Provide the (x, y) coordinate of the cell's center where the given text is located.  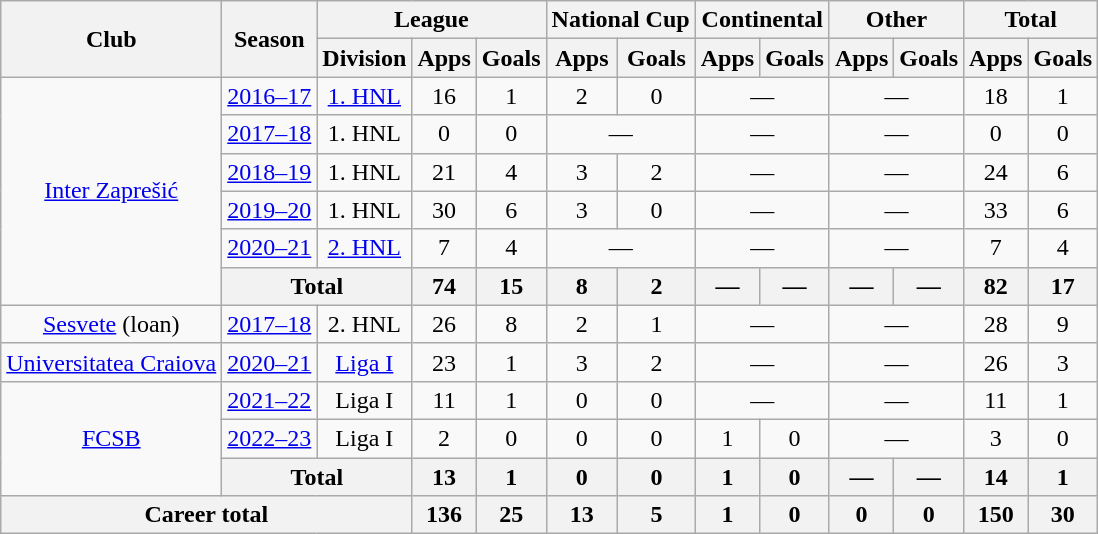
15 (511, 286)
25 (511, 515)
150 (996, 515)
2022–23 (270, 438)
21 (444, 172)
2016–17 (270, 96)
National Cup (620, 20)
FCSB (112, 438)
5 (657, 515)
17 (1063, 286)
2019–20 (270, 210)
23 (444, 362)
League (432, 20)
24 (996, 172)
Season (270, 39)
Club (112, 39)
28 (996, 324)
Career total (206, 515)
Continental (762, 20)
9 (1063, 324)
14 (996, 477)
33 (996, 210)
Inter Zaprešić (112, 191)
2018–19 (270, 172)
2021–22 (270, 400)
82 (996, 286)
Sesvete (loan) (112, 324)
74 (444, 286)
Division (364, 58)
Universitatea Craiova (112, 362)
Other (896, 20)
16 (444, 96)
136 (444, 515)
18 (996, 96)
